For the text-containing cell, return its midpoint in [X, Y] coordinate format. 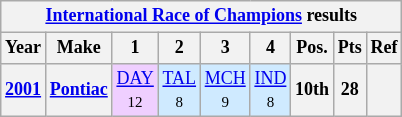
Make [78, 48]
Pts [350, 48]
Year [24, 48]
3 [225, 48]
Ref [384, 48]
2001 [24, 90]
1 [135, 48]
10th [312, 90]
Pontiac [78, 90]
Pos. [312, 48]
International Race of Champions results [202, 16]
MCH9 [225, 90]
IND8 [270, 90]
28 [350, 90]
2 [179, 48]
TAL8 [179, 90]
4 [270, 48]
DAY12 [135, 90]
